Return the (X, Y) coordinate for the center point of the cell that contains the specified text.  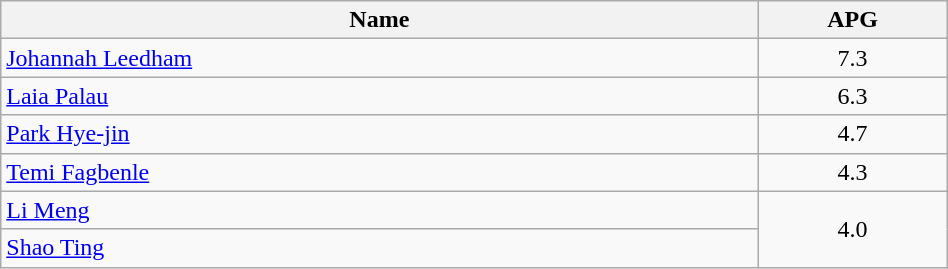
Temi Fagbenle (380, 172)
Johannah Leedham (380, 58)
6.3 (852, 96)
Shao Ting (380, 248)
Name (380, 20)
APG (852, 20)
4.7 (852, 134)
4.0 (852, 229)
Park Hye-jin (380, 134)
7.3 (852, 58)
Laia Palau (380, 96)
4.3 (852, 172)
Li Meng (380, 210)
